Find where the given text appears and provide that cell's center as (X, Y) coordinate. 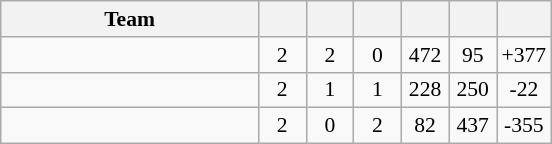
250 (473, 90)
228 (425, 90)
95 (473, 55)
Team (130, 19)
472 (425, 55)
437 (473, 126)
82 (425, 126)
-355 (524, 126)
+377 (524, 55)
-22 (524, 90)
